For the text-containing cell, return its midpoint in [X, Y] coordinate format. 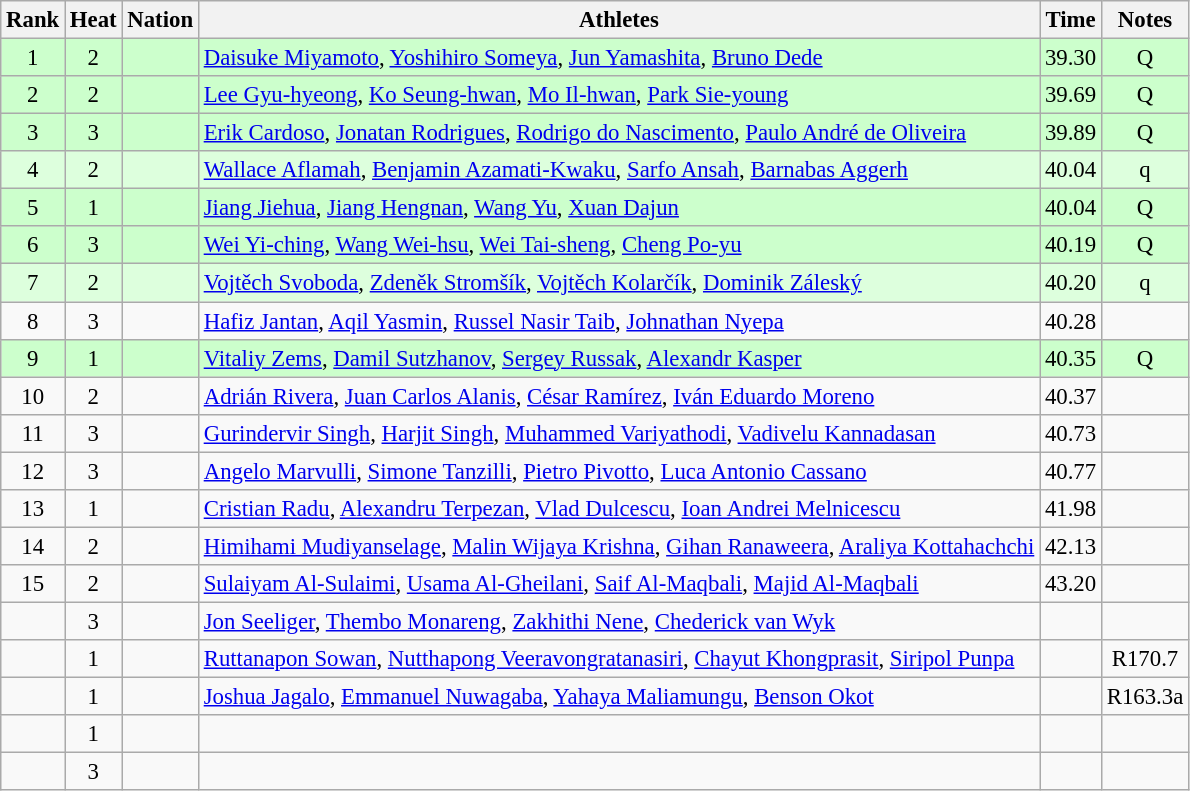
40.19 [1071, 245]
Notes [1144, 20]
13 [33, 509]
39.30 [1071, 58]
Erik Cardoso, Jonatan Rodrigues, Rodrigo do Nascimento, Paulo André de Oliveira [618, 133]
R170.7 [1144, 659]
39.69 [1071, 95]
43.20 [1071, 584]
Athletes [618, 20]
Hafiz Jantan, Aqil Yasmin, Russel Nasir Taib, Johnathan Nyepa [618, 321]
4 [33, 170]
39.89 [1071, 133]
Vojtěch Svoboda, Zdeněk Stromšík, Vojtěch Kolarčík, Dominik Záleský [618, 283]
Himihami Mudiyanselage, Malin Wijaya Krishna, Gihan Ranaweera, Araliya Kottahachchi [618, 546]
40.73 [1071, 433]
Sulaiyam Al-Sulaimi, Usama Al-Gheilani, Saif Al-Maqbali, Majid Al-Maqbali [618, 584]
5 [33, 208]
Gurindervir Singh, Harjit Singh, Muhammed Variyathodi, Vadivelu Kannadasan [618, 433]
12 [33, 471]
Wallace Aflamah, Benjamin Azamati-Kwaku, Sarfo Ansah, Barnabas Aggerh [618, 170]
6 [33, 245]
Rank [33, 20]
Wei Yi-ching, Wang Wei-hsu, Wei Tai-sheng, Cheng Po-yu [618, 245]
10 [33, 396]
Joshua Jagalo, Emmanuel Nuwagaba, Yahaya Maliamungu, Benson Okot [618, 697]
41.98 [1071, 509]
Ruttanapon Sowan, Nutthapong Veeravongratanasiri, Chayut Khongprasit, Siripol Punpa [618, 659]
Jiang Jiehua, Jiang Hengnan, Wang Yu, Xuan Dajun [618, 208]
Heat [94, 20]
40.20 [1071, 283]
Jon Seeliger, Thembo Monareng, Zakhithi Nene, Chederick van Wyk [618, 621]
15 [33, 584]
40.77 [1071, 471]
11 [33, 433]
14 [33, 546]
42.13 [1071, 546]
Lee Gyu-hyeong, Ko Seung-hwan, Mo Il-hwan, Park Sie-young [618, 95]
40.37 [1071, 396]
40.35 [1071, 358]
Vitaliy Zems, Damil Sutzhanov, Sergey Russak, Alexandr Kasper [618, 358]
Angelo Marvulli, Simone Tanzilli, Pietro Pivotto, Luca Antonio Cassano [618, 471]
8 [33, 321]
Time [1071, 20]
7 [33, 283]
Adrián Rivera, Juan Carlos Alanis, César Ramírez, Iván Eduardo Moreno [618, 396]
Daisuke Miyamoto, Yoshihiro Someya, Jun Yamashita, Bruno Dede [618, 58]
9 [33, 358]
Cristian Radu, Alexandru Terpezan, Vlad Dulcescu, Ioan Andrei Melnicescu [618, 509]
R163.3a [1144, 697]
Nation [160, 20]
40.28 [1071, 321]
